Scan for the cell matching the given text and deliver its (X, Y) coordinate at center. 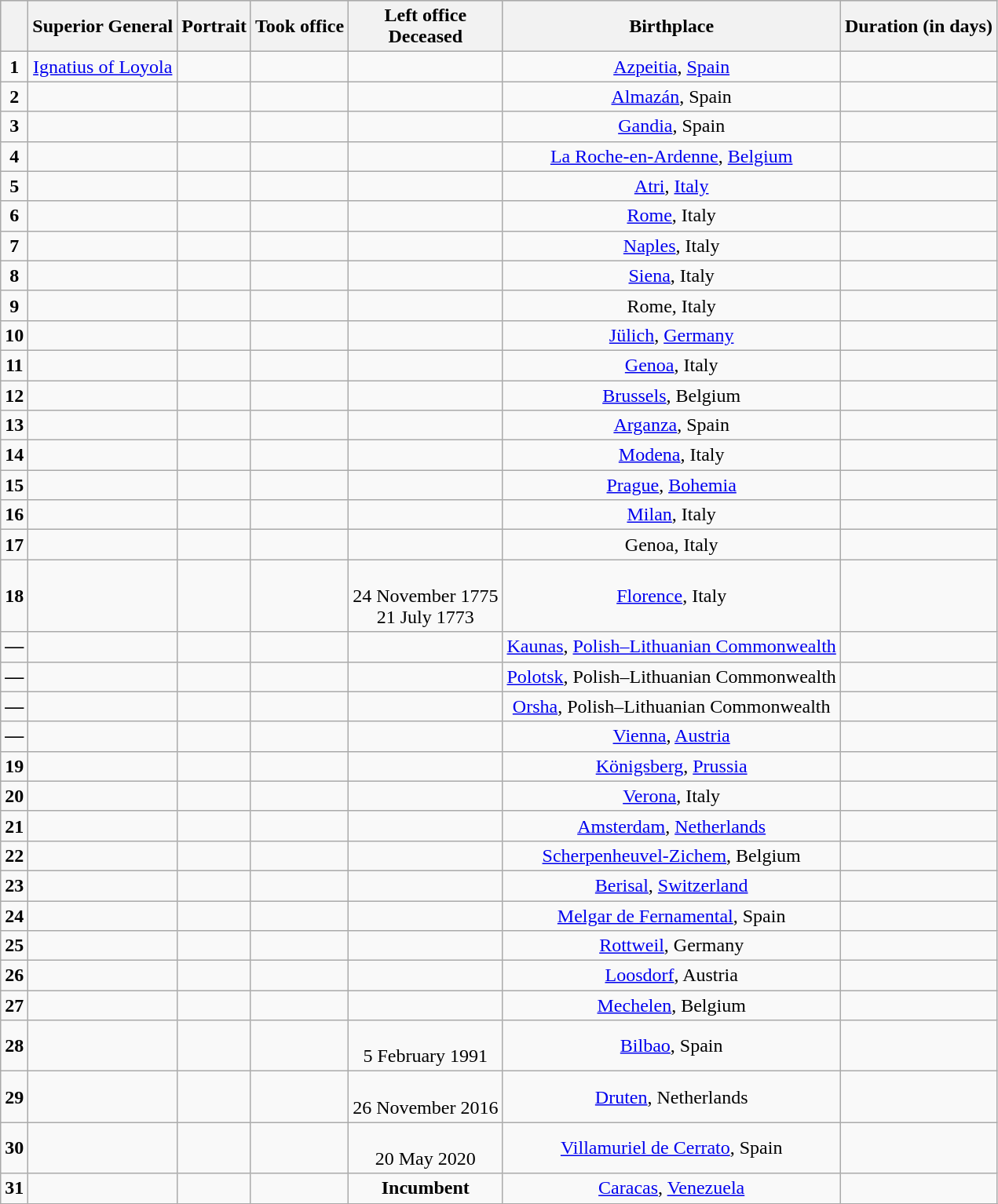
11 (14, 365)
18 (14, 596)
La Roche-en-Ardenne, Belgium (671, 156)
2 (14, 97)
Modena, Italy (671, 455)
Druten, Netherlands (671, 1097)
Amsterdam, Netherlands (671, 826)
12 (14, 395)
Polotsk, Polish–Lithuanian Commonwealth (671, 677)
8 (14, 275)
Berisal, Switzerland (671, 885)
30 (14, 1147)
20 (14, 796)
Prague, Bohemia (671, 485)
26 (14, 976)
4 (14, 156)
Mechelen, Belgium (671, 1005)
5 February 1991 (426, 1045)
Villamuriel de Cerrato, Spain (671, 1147)
28 (14, 1045)
16 (14, 515)
17 (14, 545)
Königsberg, Prussia (671, 766)
Scherpenheuvel-Zichem, Belgium (671, 856)
7 (14, 246)
Orsha, Polish–Lithuanian Commonwealth (671, 706)
13 (14, 425)
Arganza, Spain (671, 425)
Jülich, Germany (671, 335)
Melgar de Fernamental, Spain (671, 916)
Siena, Italy (671, 275)
29 (14, 1097)
1 (14, 67)
27 (14, 1005)
22 (14, 856)
10 (14, 335)
Azpeitia, Spain (671, 67)
Florence, Italy (671, 596)
Kaunas, Polish–Lithuanian Commonwealth (671, 647)
Almazán, Spain (671, 97)
Birthplace (671, 27)
Brussels, Belgium (671, 395)
14 (14, 455)
Atri, Italy (671, 186)
Vienna, Austria (671, 736)
21 (14, 826)
Loosdorf, Austria (671, 976)
Verona, Italy (671, 796)
Portrait (214, 27)
Bilbao, Spain (671, 1045)
9 (14, 305)
Took office (299, 27)
6 (14, 216)
Left officeDeceased (426, 27)
15 (14, 485)
Ignatius of Loyola (103, 67)
25 (14, 946)
24 (14, 916)
Superior General (103, 27)
Gandia, Spain (671, 126)
3 (14, 126)
26 November 2016 (426, 1097)
Duration (in days) (919, 27)
23 (14, 885)
20 May 2020 (426, 1147)
Milan, Italy (671, 515)
5 (14, 186)
31 (14, 1188)
24 November 177521 July 1773 (426, 596)
Rottweil, Germany (671, 946)
19 (14, 766)
Caracas, Venezuela (671, 1188)
Incumbent (426, 1188)
Naples, Italy (671, 246)
